For the text-containing cell, return its midpoint in (X, Y) coordinate format. 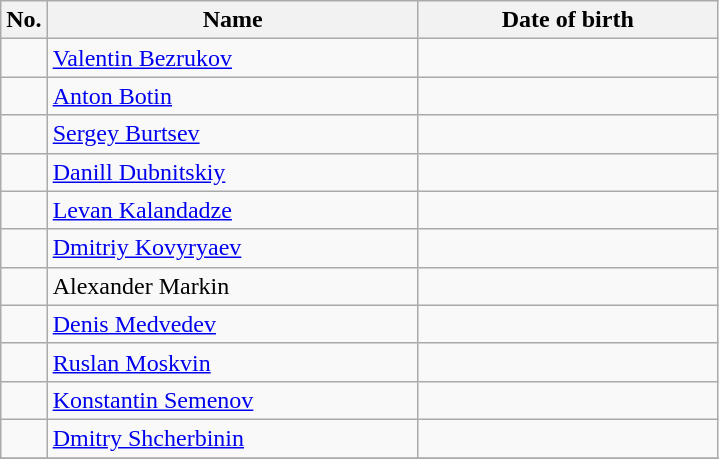
Anton Botin (232, 96)
Dmitriy Kovyryaev (232, 248)
Denis Medvedev (232, 324)
Dmitry Shcherbinin (232, 438)
Valentin Bezrukov (232, 58)
No. (24, 20)
Danill Dubnitskiy (232, 172)
Date of birth (568, 20)
Konstantin Semenov (232, 400)
Levan Kalandadze (232, 210)
Sergey Burtsev (232, 134)
Ruslan Moskvin (232, 362)
Alexander Markin (232, 286)
Name (232, 20)
